Search for the cell housing the specified text and yield its (X, Y) center coordinate. 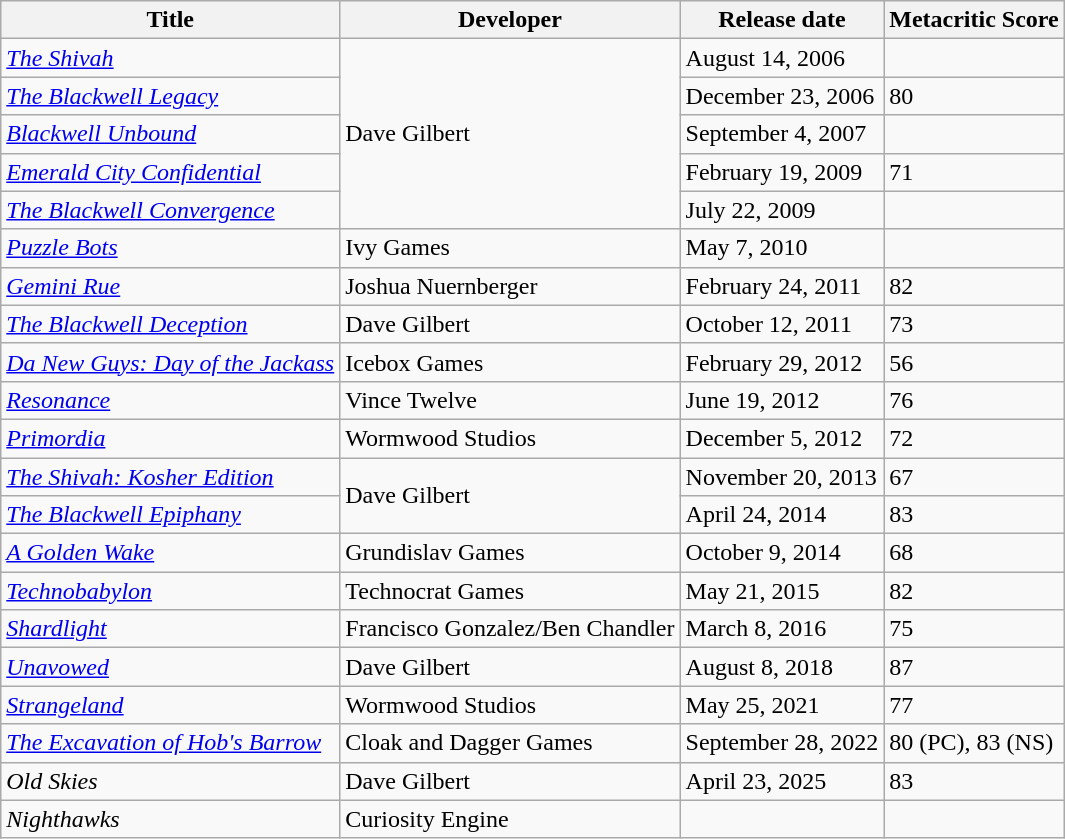
73 (974, 324)
56 (974, 362)
The Blackwell Deception (170, 324)
Da New Guys: Day of the Jackass (170, 362)
68 (974, 553)
Emerald City Confidential (170, 172)
Ivy Games (510, 248)
Joshua Nuernberger (510, 286)
A Golden Wake (170, 553)
Resonance (170, 400)
Vince Twelve (510, 400)
April 24, 2014 (782, 515)
75 (974, 629)
Unavowed (170, 667)
Technobabylon (170, 591)
November 20, 2013 (782, 477)
Icebox Games (510, 362)
77 (974, 705)
Gemini Rue (170, 286)
September 4, 2007 (782, 134)
Curiosity Engine (510, 819)
February 24, 2011 (782, 286)
76 (974, 400)
Metacritic Score (974, 20)
October 9, 2014 (782, 553)
August 14, 2006 (782, 58)
The Blackwell Convergence (170, 210)
80 (PC), 83 (NS) (974, 743)
December 23, 2006 (782, 96)
Grundislav Games (510, 553)
Release date (782, 20)
87 (974, 667)
April 23, 2025 (782, 781)
Technocrat Games (510, 591)
Francisco Gonzalez/Ben Chandler (510, 629)
Shardlight (170, 629)
May 21, 2015 (782, 591)
Primordia (170, 438)
September 28, 2022 (782, 743)
Cloak and Dagger Games (510, 743)
February 29, 2012 (782, 362)
March 8, 2016 (782, 629)
December 5, 2012 (782, 438)
June 19, 2012 (782, 400)
Blackwell Unbound (170, 134)
Strangeland (170, 705)
71 (974, 172)
67 (974, 477)
Nighthawks (170, 819)
80 (974, 96)
72 (974, 438)
Old Skies (170, 781)
May 25, 2021 (782, 705)
August 8, 2018 (782, 667)
May 7, 2010 (782, 248)
The Blackwell Legacy (170, 96)
Developer (510, 20)
July 22, 2009 (782, 210)
October 12, 2011 (782, 324)
The Shivah: Kosher Edition (170, 477)
February 19, 2009 (782, 172)
Title (170, 20)
The Excavation of Hob's Barrow (170, 743)
Puzzle Bots (170, 248)
The Shivah (170, 58)
The Blackwell Epiphany (170, 515)
